For the text-containing cell, return its midpoint in [x, y] coordinate format. 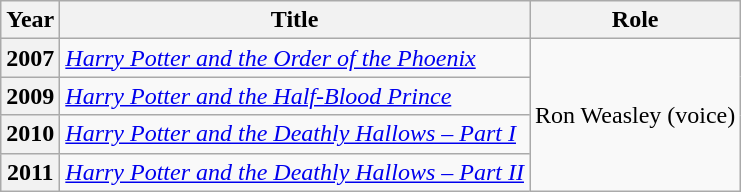
2011 [30, 172]
Role [636, 20]
Title [295, 20]
2009 [30, 96]
2010 [30, 134]
Harry Potter and the Order of the Phoenix [295, 58]
Year [30, 20]
2007 [30, 58]
Harry Potter and the Half-Blood Prince [295, 96]
Harry Potter and the Deathly Hallows – Part II [295, 172]
Ron Weasley (voice) [636, 115]
Harry Potter and the Deathly Hallows – Part I [295, 134]
